Output the (X, Y) coordinate of the center of the cell containing the given text.  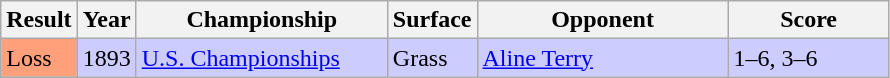
Opponent (602, 20)
Result (39, 20)
Championship (262, 20)
Grass (432, 58)
U.S. Championships (262, 58)
Score (808, 20)
Surface (432, 20)
Loss (39, 58)
Year (106, 20)
1893 (106, 58)
Aline Terry (602, 58)
1–6, 3–6 (808, 58)
